Detect which cell encompasses the target text, then output its (X, Y) center coordinate. 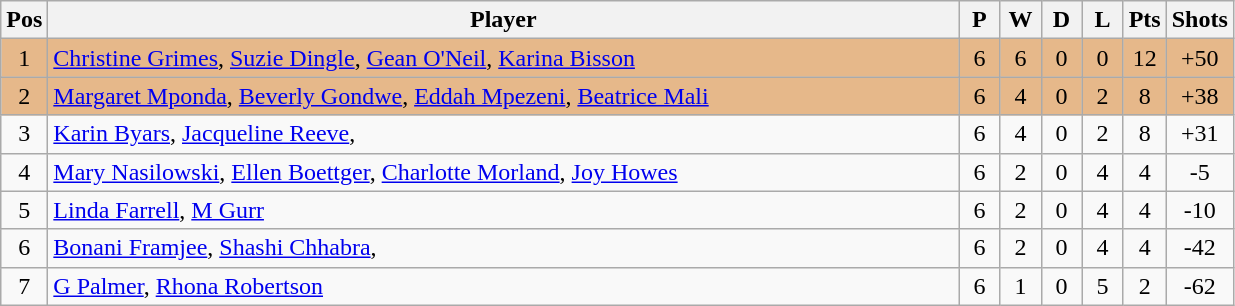
+38 (1200, 96)
-42 (1200, 248)
7 (24, 286)
+50 (1200, 58)
Pos (24, 20)
+31 (1200, 134)
W (1020, 20)
D (1062, 20)
12 (1144, 58)
P (980, 20)
G Palmer, Rhona Robertson (504, 286)
Christine Grimes, Suzie Dingle, Gean O'Neil, Karina Bisson (504, 58)
Margaret Mponda, Beverly Gondwe, Eddah Mpezeni, Beatrice Mali (504, 96)
Linda Farrell, M Gurr (504, 210)
-62 (1200, 286)
Karin Byars, Jacqueline Reeve, (504, 134)
-5 (1200, 172)
Player (504, 20)
Pts (1144, 20)
-10 (1200, 210)
3 (24, 134)
Shots (1200, 20)
Mary Nasilowski, Ellen Boettger, Charlotte Morland, Joy Howes (504, 172)
L (1102, 20)
Bonani Framjee, Shashi Chhabra, (504, 248)
